From the cell containing the given text, extract its center point as (x, y) coordinate. 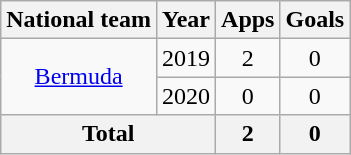
Bermuda (79, 77)
Goals (315, 20)
2019 (186, 58)
Apps (248, 20)
Year (186, 20)
2020 (186, 96)
National team (79, 20)
Total (108, 134)
